Extract the (X, Y) coordinate from the center of the cell holding the provided text.  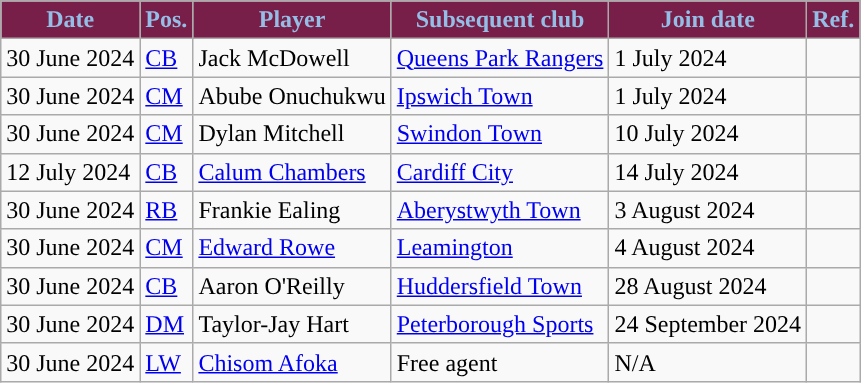
14 July 2024 (708, 172)
LW (166, 362)
Pos. (166, 20)
Ref. (834, 20)
Abube Onuchukwu (292, 96)
Aaron O'Reilly (292, 286)
3 August 2024 (708, 210)
Huddersfield Town (500, 286)
RB (166, 210)
Jack McDowell (292, 58)
24 September 2024 (708, 324)
4 August 2024 (708, 248)
28 August 2024 (708, 286)
Dylan Mitchell (292, 134)
Subsequent club (500, 20)
Aberystwyth Town (500, 210)
Join date (708, 20)
Queens Park Rangers (500, 58)
Date (70, 20)
10 July 2024 (708, 134)
Peterborough Sports (500, 324)
Frankie Ealing (292, 210)
Cardiff City (500, 172)
Leamington (500, 248)
DM (166, 324)
Player (292, 20)
Taylor-Jay Hart (292, 324)
N/A (708, 362)
Calum Chambers (292, 172)
Free agent (500, 362)
12 July 2024 (70, 172)
Swindon Town (500, 134)
Chisom Afoka (292, 362)
Edward Rowe (292, 248)
Ipswich Town (500, 96)
